Extract the (x, y) coordinate from the center of the cell holding the provided text.  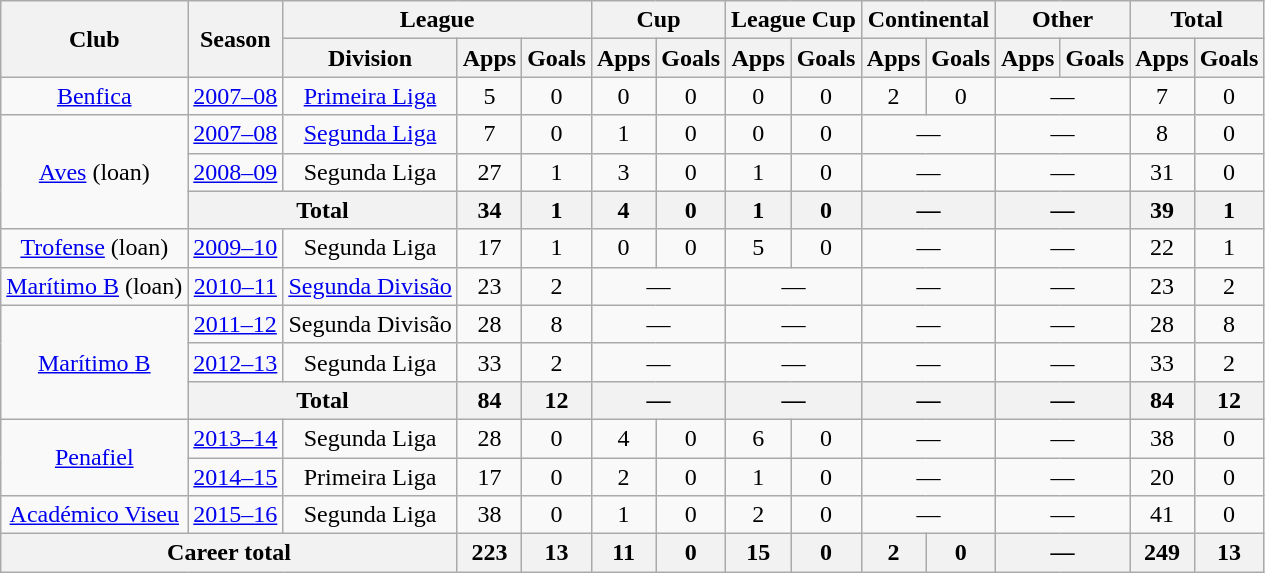
Club (94, 39)
41 (1162, 515)
39 (1162, 210)
2012–13 (236, 362)
League Cup (794, 20)
20 (1162, 477)
2015–16 (236, 515)
3 (623, 172)
Continental (928, 20)
Cup (658, 20)
27 (489, 172)
15 (758, 553)
Académico Viseu (94, 515)
Marítimo B (94, 362)
Career total (229, 553)
6 (758, 438)
Division (370, 58)
Marítimo B (loan) (94, 286)
Trofense (loan) (94, 248)
Season (236, 39)
Aves (loan) (94, 172)
249 (1162, 553)
2013–14 (236, 438)
Penafiel (94, 457)
223 (489, 553)
League (438, 20)
2011–12 (236, 324)
2008–09 (236, 172)
31 (1162, 172)
2010–11 (236, 286)
2014–15 (236, 477)
Benfica (94, 96)
11 (623, 553)
2009–10 (236, 248)
Other (1063, 20)
34 (489, 210)
22 (1162, 248)
